For the text-containing cell, return its midpoint in [x, y] coordinate format. 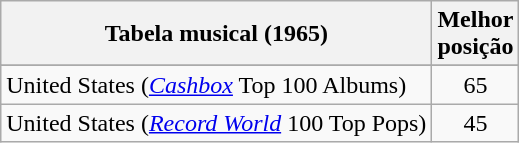
65 [476, 85]
Melhorposição [476, 34]
United States (Cashbox Top 100 Albums) [216, 85]
45 [476, 123]
Tabela musical (1965) [216, 34]
United States (Record World 100 Top Pops) [216, 123]
